Provide the [X, Y] coordinate of the cell's center where the given text is located.  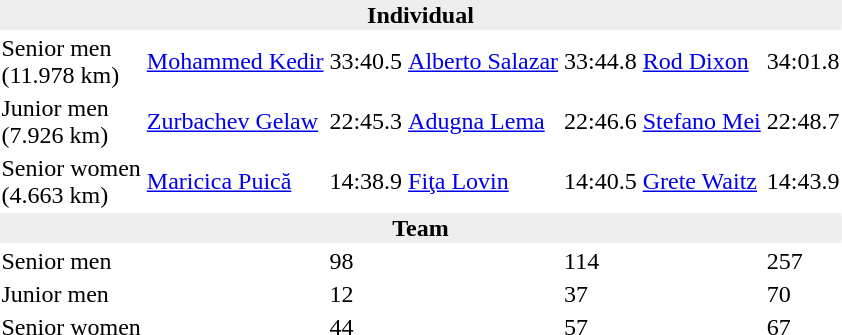
Junior men(7.926 km) [71, 122]
12 [366, 294]
Junior men [71, 294]
22:46.6 [601, 122]
33:40.5 [366, 62]
14:38.9 [366, 182]
70 [803, 294]
Fiţa Lovin [484, 182]
34:01.8 [803, 62]
22:48.7 [803, 122]
14:43.9 [803, 182]
Stefano Mei [702, 122]
Individual [420, 15]
Alberto Salazar [484, 62]
Senior men(11.978 km) [71, 62]
14:40.5 [601, 182]
22:45.3 [366, 122]
Adugna Lema [484, 122]
Mohammed Kedir [235, 62]
98 [366, 261]
Team [420, 228]
114 [601, 261]
Maricica Puică [235, 182]
Senior men [71, 261]
33:44.8 [601, 62]
257 [803, 261]
Rod Dixon [702, 62]
Senior women(4.663 km) [71, 182]
Zurbachev Gelaw [235, 122]
37 [601, 294]
Grete Waitz [702, 182]
